Pinpoint the cell where the given text exists, returning its (x, y) midpoint coordinate. 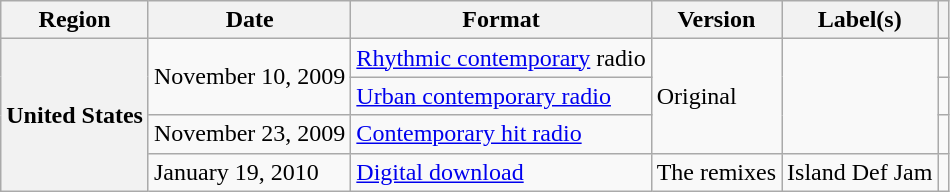
November 10, 2009 (249, 77)
Rhythmic contemporary radio (501, 58)
Original (716, 96)
Region (75, 20)
January 19, 2010 (249, 172)
Label(s) (860, 20)
Date (249, 20)
United States (75, 115)
November 23, 2009 (249, 134)
Island Def Jam (860, 172)
The remixes (716, 172)
Contemporary hit radio (501, 134)
Digital download (501, 172)
Urban contemporary radio (501, 96)
Version (716, 20)
Format (501, 20)
